Search for the cell housing the specified text and yield its [x, y] center coordinate. 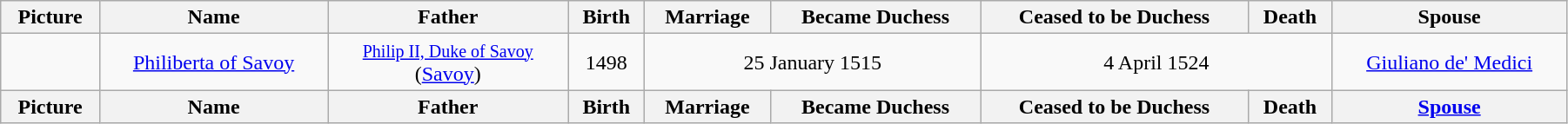
Philip II, Duke of Savoy(Savoy) [448, 62]
1498 [606, 62]
25 January 1515 [813, 62]
4 April 1524 [1156, 62]
Giuliano de' Medici [1450, 62]
Philiberta of Savoy [214, 62]
